Determine the [X, Y] coordinate at the center of the cell enclosing the given text.  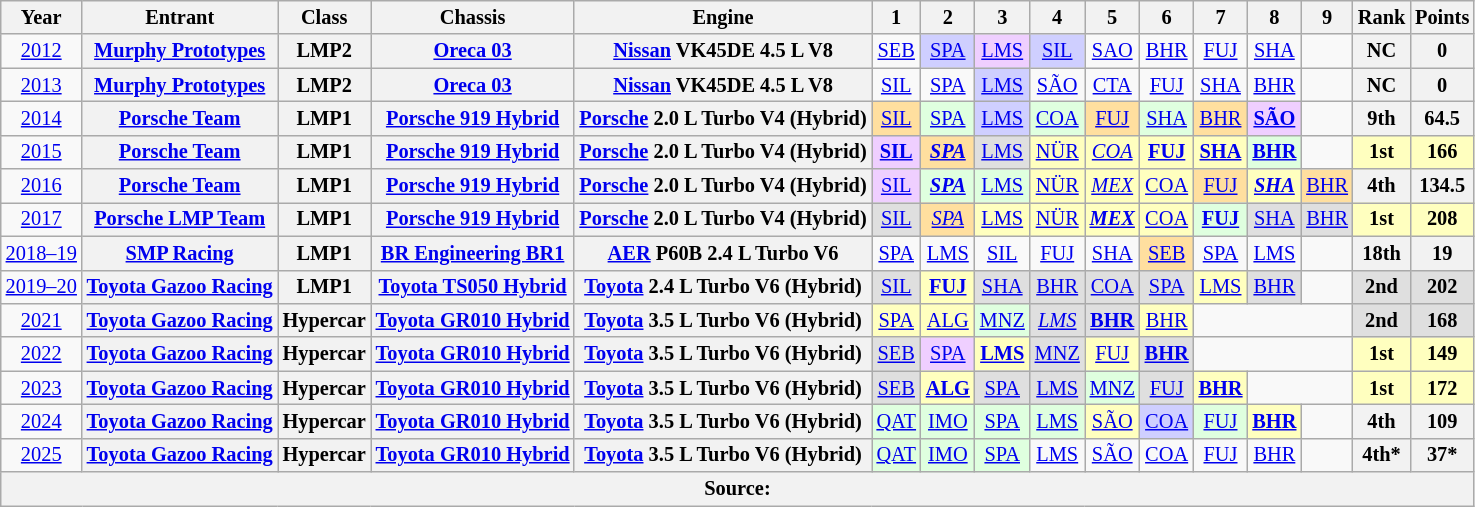
Entrant [180, 17]
9 [1327, 17]
Class [324, 17]
2014 [42, 118]
166 [1442, 152]
9th [1382, 118]
18th [1382, 253]
2019–20 [42, 287]
208 [1442, 219]
64.5 [1442, 118]
Source: [738, 489]
2016 [42, 186]
4th* [1382, 455]
2 [948, 17]
2012 [42, 51]
2024 [42, 421]
1 [896, 17]
Toyota 2.4 L Turbo V6 (Hybrid) [722, 287]
8 [1274, 17]
Toyota TS050 Hybrid [473, 287]
134.5 [1442, 186]
SMP Racing [180, 253]
BR Engineering BR1 [473, 253]
2023 [42, 388]
37* [1442, 455]
AER P60B 2.4 L Turbo V6 [722, 253]
2025 [42, 455]
2015 [42, 152]
Chassis [473, 17]
202 [1442, 287]
109 [1442, 421]
2013 [42, 85]
4 [1058, 17]
6 [1167, 17]
2022 [42, 354]
SAO [1112, 51]
19 [1442, 253]
5 [1112, 17]
3 [1002, 17]
Engine [722, 17]
7 [1221, 17]
CTA [1112, 85]
Rank [1382, 17]
168 [1442, 320]
149 [1442, 354]
Porsche LMP Team [180, 219]
2018–19 [42, 253]
2021 [42, 320]
Points [1442, 17]
Year [42, 17]
2017 [42, 219]
172 [1442, 388]
